Return [x, y] of the center of cell containing provided text 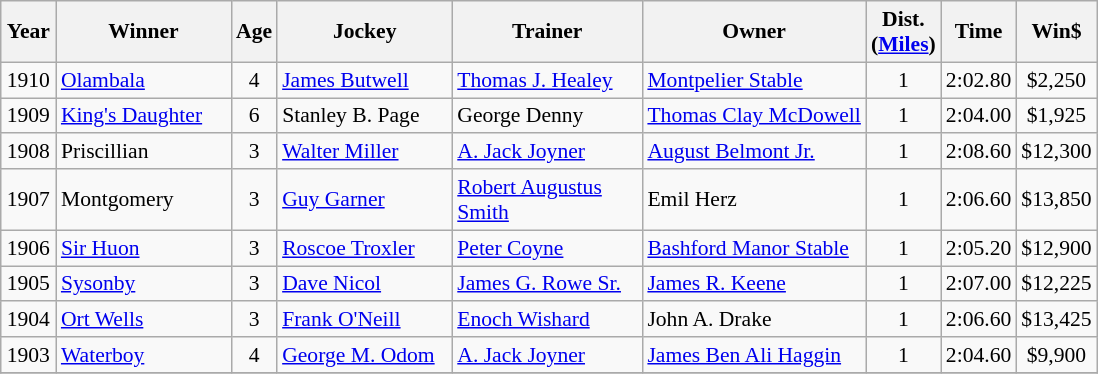
$12,900 [1056, 248]
1906 [28, 248]
Year [28, 32]
1903 [28, 355]
2:04.00 [978, 116]
Trainer [547, 32]
$12,300 [1056, 152]
George Denny [547, 116]
1909 [28, 116]
$2,250 [1056, 80]
James R. Keene [754, 284]
Montpelier Stable [754, 80]
John A. Drake [754, 320]
Thomas J. Healey [547, 80]
Robert Augustus Smith [547, 200]
Win$ [1056, 32]
George M. Odom [364, 355]
$12,225 [1056, 284]
August Belmont Jr. [754, 152]
$9,900 [1056, 355]
Age [254, 32]
1907 [28, 200]
1908 [28, 152]
2:08.60 [978, 152]
Peter Coyne [547, 248]
James Butwell [364, 80]
Montgomery [144, 200]
2:04.60 [978, 355]
2:07.00 [978, 284]
1905 [28, 284]
James Ben Ali Haggin [754, 355]
Owner [754, 32]
1904 [28, 320]
2:05.20 [978, 248]
Dist. (Miles) [904, 32]
2:02.80 [978, 80]
Olambala [144, 80]
1910 [28, 80]
$13,850 [1056, 200]
James G. Rowe Sr. [547, 284]
Guy Garner [364, 200]
Jockey [364, 32]
Winner [144, 32]
Sir Huon [144, 248]
$13,425 [1056, 320]
Frank O'Neill [364, 320]
Priscillian [144, 152]
Walter Miller [364, 152]
King's Daughter [144, 116]
$1,925 [1056, 116]
Dave Nicol [364, 284]
Emil Herz [754, 200]
Waterboy [144, 355]
6 [254, 116]
Roscoe Troxler [364, 248]
Bashford Manor Stable [754, 248]
Time [978, 32]
Sysonby [144, 284]
Thomas Clay McDowell [754, 116]
Ort Wells [144, 320]
Stanley B. Page [364, 116]
Enoch Wishard [547, 320]
